Output the (x, y) coordinate of the center of the cell containing the given text.  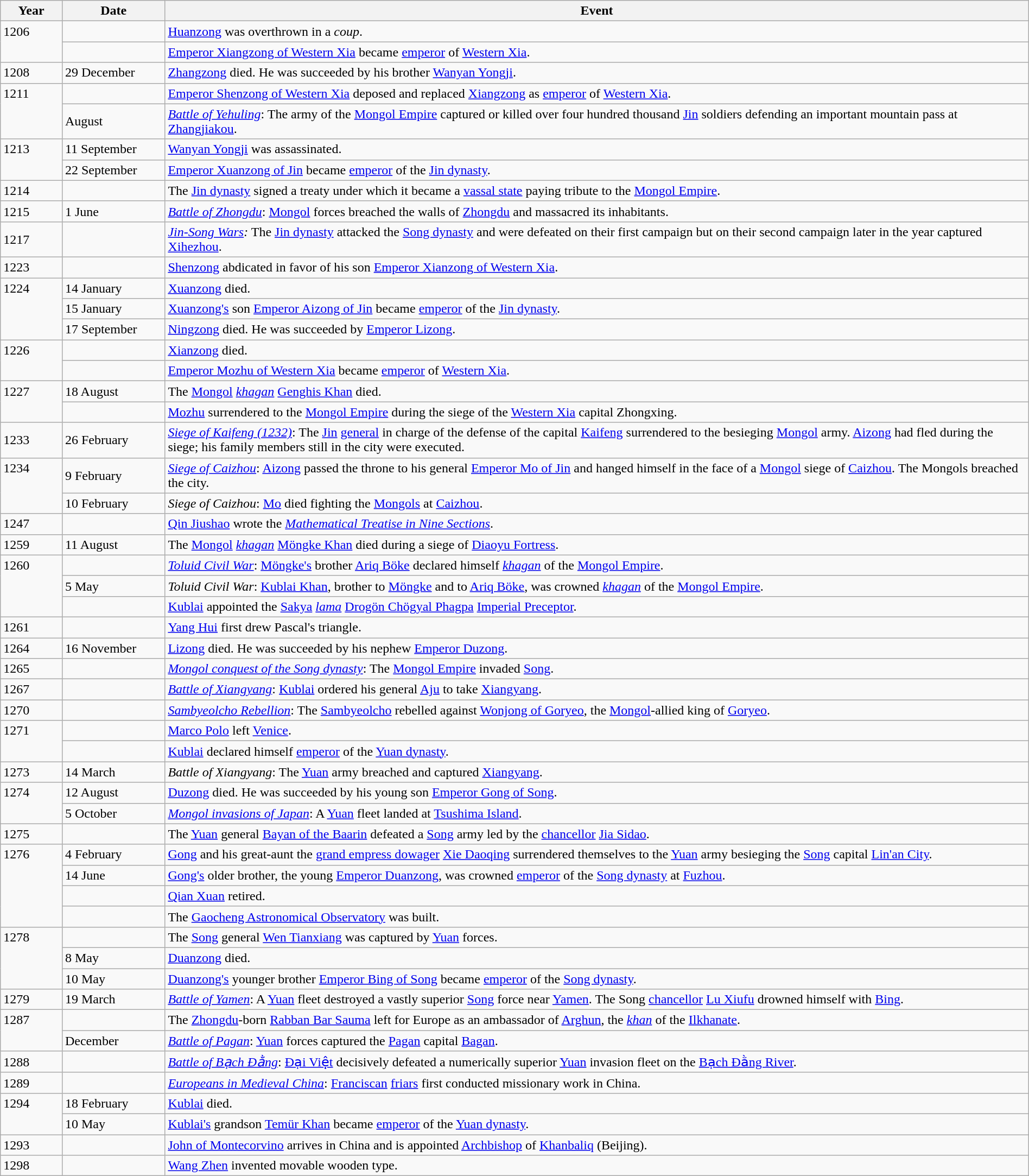
1274 (31, 803)
5 October (113, 813)
Zhangzong died. He was succeeded by his brother Wanyan Yongji. (597, 73)
1226 (31, 361)
Kublai appointed the Sakya lama Drogön Chögyal Phagpa Imperial Preceptor. (597, 606)
1278 (31, 958)
Qian Xuan retired. (597, 896)
11 August (113, 545)
Emperor Xuanzong of Jin became emperor of the Jin dynasty. (597, 170)
Duanzong died. (597, 958)
1288 (31, 1062)
14 January (113, 288)
Battle of Xiangyang: Kublai ordered his general Aju to take Xiangyang. (597, 690)
1234 (31, 485)
18 February (113, 1103)
Emperor Xiangzong of Western Xia became emperor of Western Xia. (597, 52)
1223 (31, 267)
8 May (113, 958)
1275 (31, 834)
26 February (113, 440)
The Song general Wen Tianxiang was captured by Yuan forces. (597, 937)
1213 (31, 160)
1214 (31, 191)
Kublai declared himself emperor of the Yuan dynasty. (597, 751)
Battle of Yamen: A Yuan fleet destroyed a vastly superior Song force near Yamen. The Song chancellor Lu Xiufu drowned himself with Bing. (597, 1000)
Gong's older brother, the young Emperor Duanzong, was crowned emperor of the Song dynasty at Fuzhou. (597, 875)
Xuanzong died. (597, 288)
Toluid Civil War: Kublai Khan, brother to Möngke and to Ariq Böke, was crowned khagan of the Mongol Empire. (597, 586)
1 June (113, 211)
1279 (31, 1000)
1267 (31, 690)
The Gaocheng Astronomical Observatory was built. (597, 916)
Ningzong died. He was succeeded by Emperor Lizong. (597, 330)
1276 (31, 886)
1208 (31, 73)
Toluid Civil War: Möngke's brother Ariq Böke declared himself khagan of the Mongol Empire. (597, 565)
1215 (31, 211)
Wang Zhen invented movable wooden type. (597, 1166)
18 August (113, 391)
1270 (31, 710)
29 December (113, 73)
Emperor Shenzong of Western Xia deposed and replaced Xiangzong as emperor of Western Xia. (597, 93)
1259 (31, 545)
1294 (31, 1114)
9 February (113, 476)
19 March (113, 1000)
11 September (113, 149)
Battle of Xiangyang: The Yuan army breached and captured Xiangyang. (597, 772)
The Zhongdu-born Rabban Bar Sauma left for Europe as an ambassador of Arghun, the khan of the Ilkhanate. (597, 1020)
Lizong died. He was succeeded by his nephew Emperor Duzong. (597, 648)
10 February (113, 503)
Europeans in Medieval China: Franciscan friars first conducted missionary work in China. (597, 1083)
1217 (31, 239)
Kublai died. (597, 1103)
Yang Hui first drew Pascal's triangle. (597, 627)
Year (31, 11)
John of Montecorvino arrives in China and is appointed Archbishop of Khanbaliq (Beijing). (597, 1145)
4 February (113, 855)
Shenzong abdicated in favor of his son Emperor Xianzong of Western Xia. (597, 267)
1271 (31, 741)
Xianzong died. (597, 350)
1261 (31, 627)
Kublai's grandson Temür Khan became emperor of the Yuan dynasty. (597, 1124)
August (113, 122)
Duzong died. He was succeeded by his young son Emperor Gong of Song. (597, 793)
Duanzong's younger brother Emperor Bing of Song became emperor of the Song dynasty. (597, 979)
1265 (31, 669)
Battle of Zhongdu: Mongol forces breached the walls of Zhongdu and massacred its inhabitants. (597, 211)
1247 (31, 524)
Huanzong was overthrown in a coup. (597, 31)
1298 (31, 1166)
1211 (31, 111)
Xuanzong's son Emperor Aizong of Jin became emperor of the Jin dynasty. (597, 309)
Marco Polo left Venice. (597, 731)
The Jin dynasty signed a treaty under which it became a vassal state paying tribute to the Mongol Empire. (597, 191)
Event (597, 11)
Emperor Mozhu of Western Xia became emperor of Western Xia. (597, 371)
The Yuan general Bayan of the Baarin defeated a Song army led by the chancellor Jia Sidao. (597, 834)
1206 (31, 42)
Mongol invasions of Japan: A Yuan fleet landed at Tsushima Island. (597, 813)
1264 (31, 648)
Sambyeolcho Rebellion: The Sambyeolcho rebelled against Wonjong of Goryeo, the Mongol-allied king of Goryeo. (597, 710)
1227 (31, 402)
1289 (31, 1083)
1224 (31, 309)
December (113, 1041)
14 March (113, 772)
The Mongol khagan Genghis Khan died. (597, 391)
1287 (31, 1030)
Qin Jiushao wrote the Mathematical Treatise in Nine Sections. (597, 524)
Date (113, 11)
14 June (113, 875)
12 August (113, 793)
17 September (113, 330)
1293 (31, 1145)
Battle of Pagan: Yuan forces captured the Pagan capital Bagan. (597, 1041)
Mozhu surrendered to the Mongol Empire during the siege of the Western Xia capital Zhongxing. (597, 412)
5 May (113, 586)
Wanyan Yongji was assassinated. (597, 149)
Siege of Caizhou: Mo died fighting the Mongols at Caizhou. (597, 503)
15 January (113, 309)
Gong and his great-aunt the grand empress dowager Xie Daoqing surrendered themselves to the Yuan army besieging the Song capital Lin'an City. (597, 855)
1273 (31, 772)
Battle of Bạch Đằng: Đại Việt decisively defeated a numerically superior Yuan invasion fleet on the Bạch Đằng River. (597, 1062)
1260 (31, 586)
The Mongol khagan Möngke Khan died during a siege of Diaoyu Fortress. (597, 545)
22 September (113, 170)
16 November (113, 648)
1233 (31, 440)
Mongol conquest of the Song dynasty: The Mongol Empire invaded Song. (597, 669)
